Pinpoint the cell where the given text exists, returning its (X, Y) midpoint coordinate. 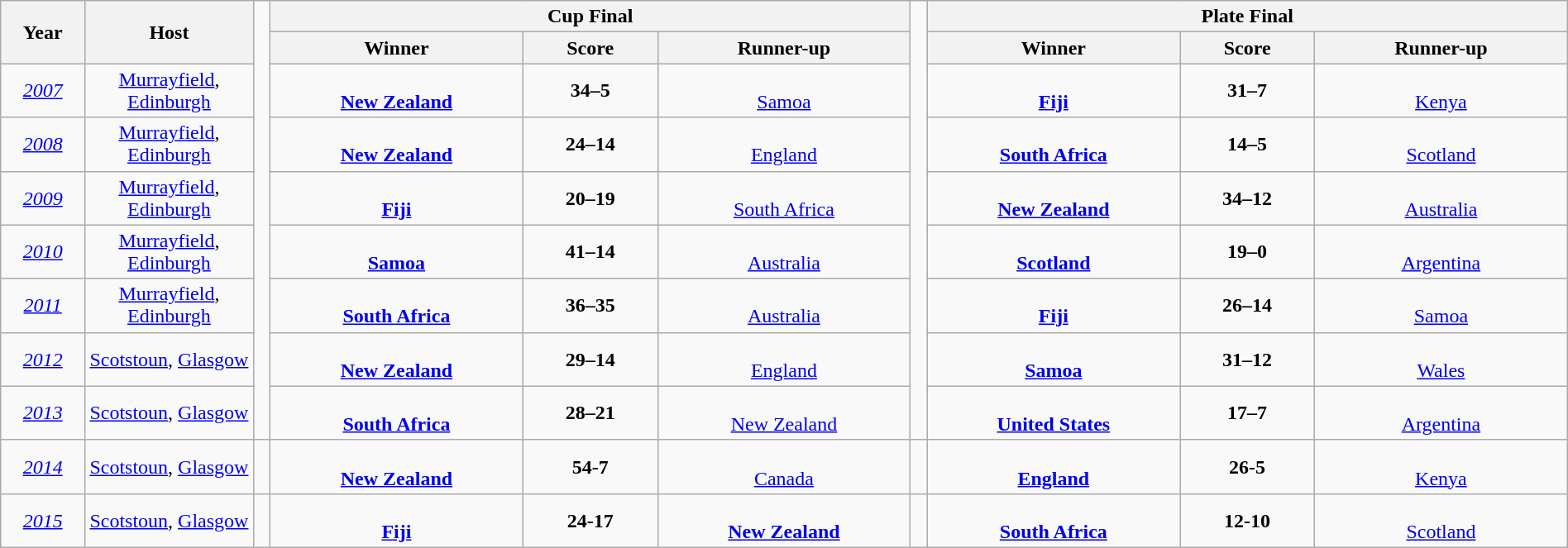
24–14 (590, 144)
Host (170, 32)
34–12 (1247, 198)
Canada (784, 466)
2015 (43, 521)
12-10 (1247, 521)
2008 (43, 144)
2007 (43, 91)
Year (43, 32)
2011 (43, 306)
Cup Final (590, 17)
34–5 (590, 91)
41–14 (590, 251)
17–7 (1247, 413)
2012 (43, 359)
19–0 (1247, 251)
2014 (43, 466)
36–35 (590, 306)
24-17 (590, 521)
Plate Final (1247, 17)
26-5 (1247, 466)
31–7 (1247, 91)
29–14 (590, 359)
United States (1054, 413)
54-7 (590, 466)
31–12 (1247, 359)
28–21 (590, 413)
2013 (43, 413)
26–14 (1247, 306)
2010 (43, 251)
14–5 (1247, 144)
Wales (1441, 359)
20–19 (590, 198)
2009 (43, 198)
